For the text-containing cell, return its midpoint in [x, y] coordinate format. 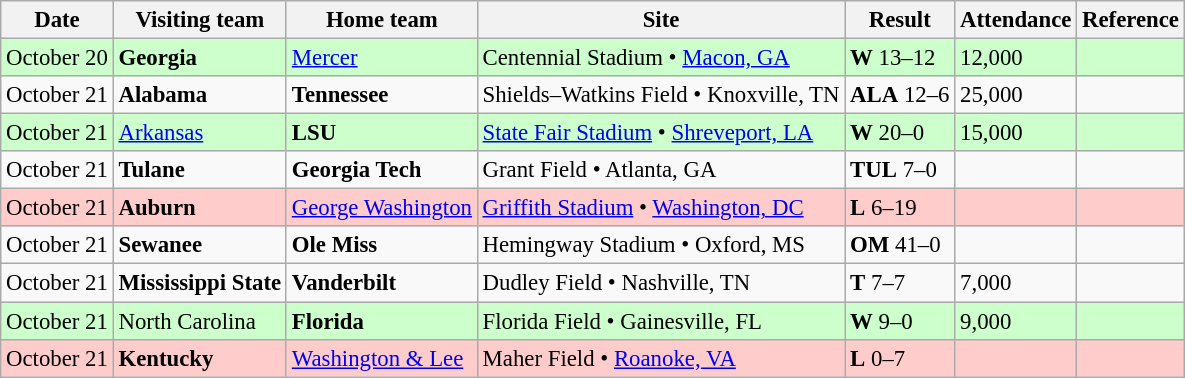
L 6–19 [900, 208]
Centennial Stadium • Macon, GA [661, 58]
Georgia Tech [382, 170]
15,000 [1016, 133]
Vanderbilt [382, 283]
7,000 [1016, 283]
Mississippi State [200, 283]
Visiting team [200, 20]
Maher Field • Roanoke, VA [661, 358]
Tulane [200, 170]
October 20 [57, 58]
George Washington [382, 208]
L 0–7 [900, 358]
Home team [382, 20]
Florida [382, 321]
State Fair Stadium • Shreveport, LA [661, 133]
Site [661, 20]
W 20–0 [900, 133]
Ole Miss [382, 245]
Attendance [1016, 20]
Date [57, 20]
LSU [382, 133]
TUL 7–0 [900, 170]
Reference [1131, 20]
W 13–12 [900, 58]
Mercer [382, 58]
Griffith Stadium • Washington, DC [661, 208]
Alabama [200, 95]
North Carolina [200, 321]
Kentucky [200, 358]
Result [900, 20]
Arkansas [200, 133]
Dudley Field • Nashville, TN [661, 283]
ALA 12–6 [900, 95]
W 9–0 [900, 321]
Shields–Watkins Field • Knoxville, TN [661, 95]
Florida Field • Gainesville, FL [661, 321]
OM 41–0 [900, 245]
9,000 [1016, 321]
Georgia [200, 58]
Washington & Lee [382, 358]
Grant Field • Atlanta, GA [661, 170]
T 7–7 [900, 283]
Tennessee [382, 95]
Sewanee [200, 245]
Auburn [200, 208]
12,000 [1016, 58]
Hemingway Stadium • Oxford, MS [661, 245]
25,000 [1016, 95]
